From the cell containing the given text, extract its center point as (X, Y) coordinate. 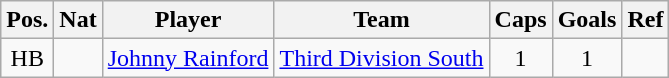
Johnny Rainford (188, 58)
Pos. (28, 20)
Team (382, 20)
Nat (78, 20)
HB (28, 58)
Third Division South (382, 58)
Caps (520, 20)
Goals (587, 20)
Player (188, 20)
Ref (646, 20)
